Scan for the cell matching the given text and deliver its [X, Y] coordinate at center. 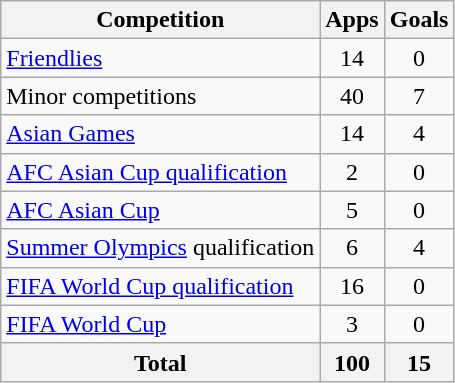
6 [352, 248]
2 [352, 172]
Minor competitions [160, 96]
Asian Games [160, 134]
Apps [352, 20]
Goals [419, 20]
AFC Asian Cup qualification [160, 172]
Competition [160, 20]
5 [352, 210]
40 [352, 96]
Summer Olympics qualification [160, 248]
7 [419, 96]
FIFA World Cup [160, 324]
Total [160, 362]
FIFA World Cup qualification [160, 286]
3 [352, 324]
Friendlies [160, 58]
16 [352, 286]
15 [419, 362]
AFC Asian Cup [160, 210]
100 [352, 362]
